Extract the [X, Y] coordinate from the center of the cell holding the provided text.  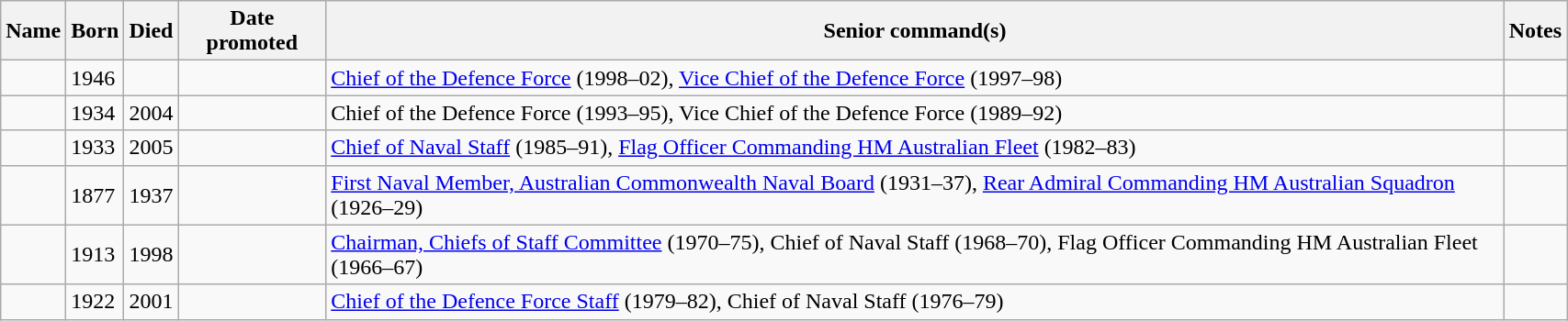
Chairman, Chiefs of Staff Committee (1970–75), Chief of Naval Staff (1968–70), Flag Officer Commanding HM Australian Fleet (1966–67) [915, 255]
1998 [151, 255]
Notes [1535, 31]
Born [96, 31]
Died [151, 31]
1913 [96, 255]
Senior command(s) [915, 31]
Date promoted [252, 31]
1877 [96, 194]
Chief of Naval Staff (1985–91), Flag Officer Commanding HM Australian Fleet (1982–83) [915, 148]
Name [33, 31]
2004 [151, 113]
1946 [96, 78]
1922 [96, 302]
1934 [96, 113]
2005 [151, 148]
Chief of the Defence Force Staff (1979–82), Chief of Naval Staff (1976–79) [915, 302]
First Naval Member, Australian Commonwealth Naval Board (1931–37), Rear Admiral Commanding HM Australian Squadron (1926–29) [915, 194]
2001 [151, 302]
1937 [151, 194]
Chief of the Defence Force (1998–02), Vice Chief of the Defence Force (1997–98) [915, 78]
1933 [96, 148]
Chief of the Defence Force (1993–95), Vice Chief of the Defence Force (1989–92) [915, 113]
